Output the (X, Y) coordinate of the center of the cell containing the given text.  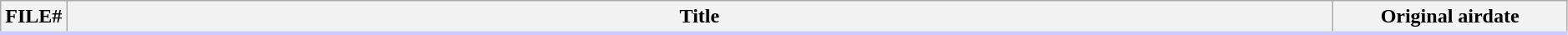
FILE# (33, 17)
Original airdate (1450, 17)
Title (700, 17)
